Detect which cell encompasses the target text, then output its [x, y] center coordinate. 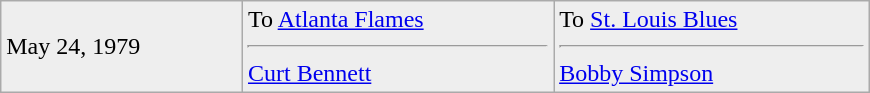
May 24, 1979 [122, 47]
To St. Louis BluesBobby Simpson [712, 47]
To Atlanta FlamesCurt Bennett [398, 47]
